Determine the (x, y) coordinate at the center of the cell enclosing the given text.  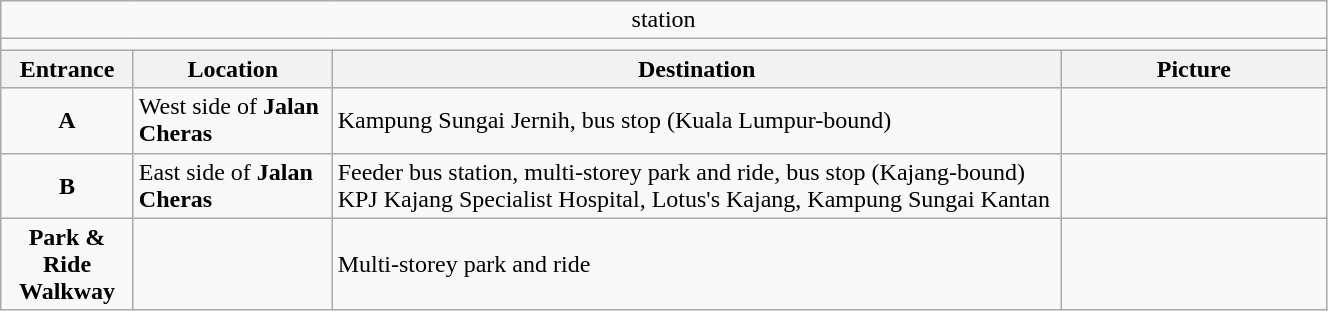
Kampung Sungai Jernih, bus stop (Kuala Lumpur-bound) (696, 120)
Destination (696, 69)
Entrance (68, 69)
Park & Ride Walkway (68, 264)
B (68, 186)
station (664, 20)
A (68, 120)
East side of Jalan Cheras (232, 186)
Picture (1194, 69)
Multi-storey park and ride (696, 264)
West side of Jalan Cheras (232, 120)
Feeder bus station, multi-storey park and ride, bus stop (Kajang-bound) KPJ Kajang Specialist Hospital, Lotus's Kajang, Kampung Sungai Kantan (696, 186)
Location (232, 69)
